Scan for the cell matching the given text and deliver its (X, Y) coordinate at center. 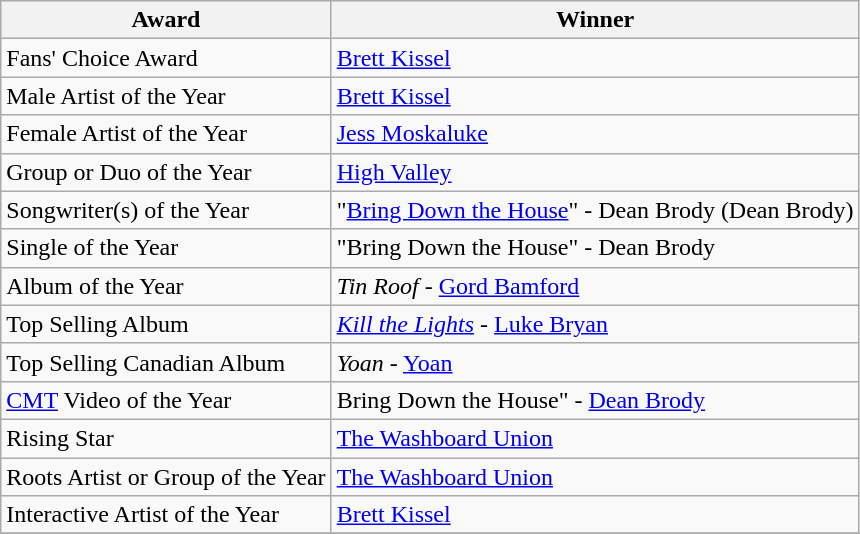
Group or Duo of the Year (166, 172)
Single of the Year (166, 248)
Winner (595, 20)
Yoan - Yoan (595, 362)
CMT Video of the Year (166, 400)
Rising Star (166, 438)
Songwriter(s) of the Year (166, 210)
Roots Artist or Group of the Year (166, 477)
Top Selling Album (166, 324)
Top Selling Canadian Album (166, 362)
"Bring Down the House" - Dean Brody (595, 248)
Album of the Year (166, 286)
Award (166, 20)
High Valley (595, 172)
Female Artist of the Year (166, 134)
Interactive Artist of the Year (166, 515)
Male Artist of the Year (166, 96)
Bring Down the House" - Dean Brody (595, 400)
Jess Moskaluke (595, 134)
Fans' Choice Award (166, 58)
"Bring Down the House" - Dean Brody (Dean Brody) (595, 210)
Tin Roof - Gord Bamford (595, 286)
Kill the Lights - Luke Bryan (595, 324)
